Capture the cell that displays the provided text and extract its [X, Y] central coordinate. 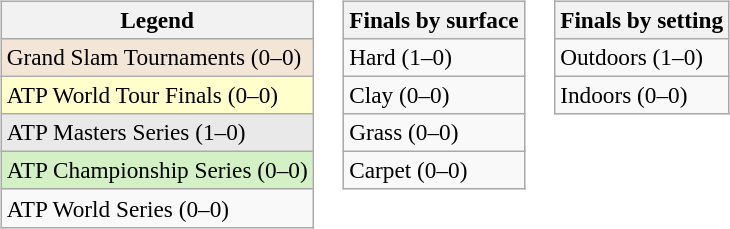
ATP World Tour Finals (0–0) [157, 95]
Grass (0–0) [434, 133]
Finals by surface [434, 20]
Finals by setting [642, 20]
Hard (1–0) [434, 57]
Legend [157, 20]
ATP Masters Series (1–0) [157, 133]
Carpet (0–0) [434, 171]
ATP World Series (0–0) [157, 208]
Clay (0–0) [434, 95]
Indoors (0–0) [642, 95]
ATP Championship Series (0–0) [157, 171]
Grand Slam Tournaments (0–0) [157, 57]
Outdoors (1–0) [642, 57]
